Locate the cell with the specified text and output its [x, y] center coordinate. 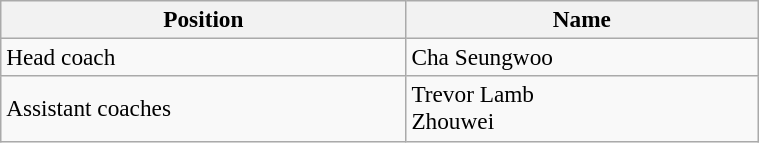
Assistant coaches [204, 108]
Trevor Lamb Zhouwei [582, 108]
Name [582, 19]
Position [204, 19]
Cha Seungwoo [582, 57]
Head coach [204, 57]
